Scan for the cell matching the given text and deliver its [X, Y] coordinate at center. 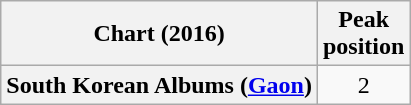
Chart (2016) [160, 34]
2 [363, 85]
Peakposition [363, 34]
South Korean Albums (Gaon) [160, 85]
